Return (X, Y) of the center of cell containing provided text 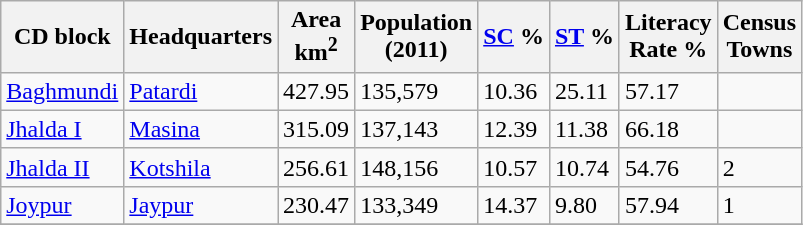
Headquarters (201, 37)
25.11 (584, 91)
66.18 (668, 129)
10.36 (514, 91)
CD block (62, 37)
SC % (514, 37)
Patardi (201, 91)
230.47 (316, 205)
135,579 (416, 91)
Areakm2 (316, 37)
427.95 (316, 91)
57.94 (668, 205)
Jhalda I (62, 129)
1 (759, 205)
137,143 (416, 129)
Joypur (62, 205)
148,156 (416, 167)
ST % (584, 37)
133,349 (416, 205)
256.61 (316, 167)
Jhalda II (62, 167)
Population(2011) (416, 37)
Baghmundi (62, 91)
57.17 (668, 91)
12.39 (514, 129)
CensusTowns (759, 37)
315.09 (316, 129)
Literacy Rate % (668, 37)
9.80 (584, 205)
Masina (201, 129)
2 (759, 167)
10.74 (584, 167)
11.38 (584, 129)
Kotshila (201, 167)
10.57 (514, 167)
14.37 (514, 205)
Jaypur (201, 205)
54.76 (668, 167)
